Find where the given text appears and provide that cell's center as [X, Y] coordinate. 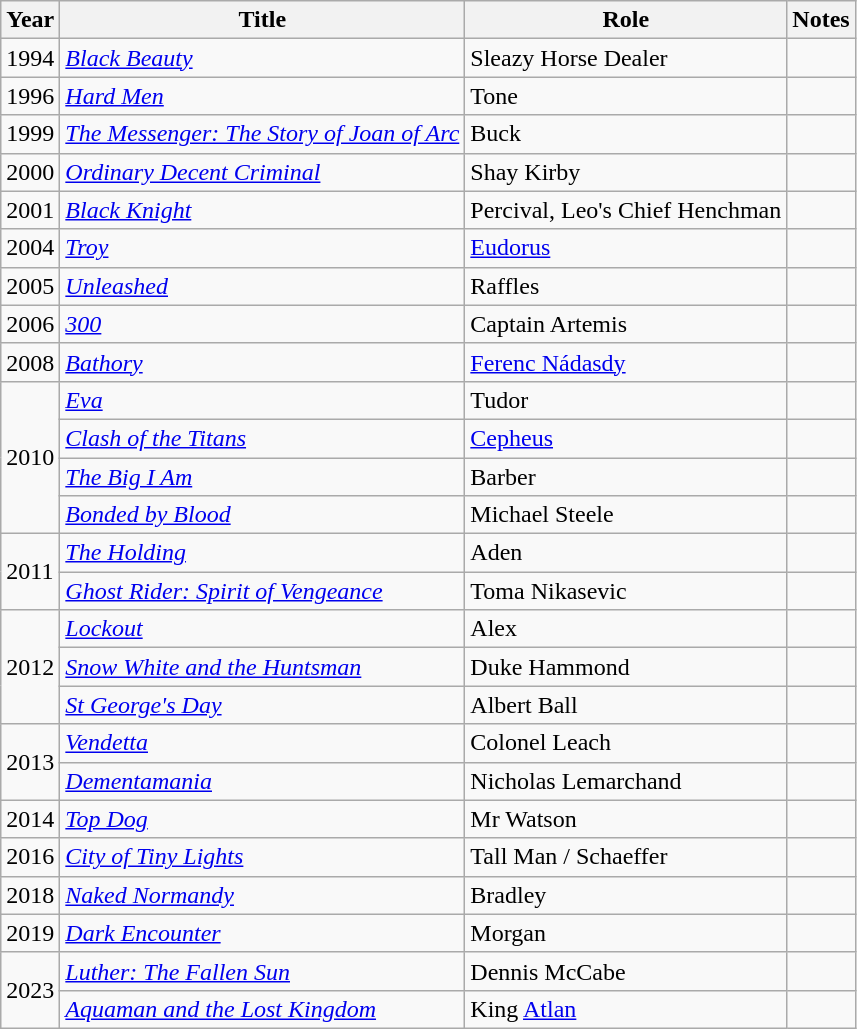
Eudorus [626, 248]
2023 [30, 990]
Sleazy Horse Dealer [626, 58]
Clash of the Titans [262, 438]
Bradley [626, 895]
Duke Hammond [626, 667]
Snow White and the Huntsman [262, 667]
Top Dog [262, 819]
Aden [626, 553]
Cepheus [626, 438]
Ferenc Nádasdy [626, 362]
2011 [30, 572]
Year [30, 20]
Black Beauty [262, 58]
Barber [626, 477]
Michael Steele [626, 515]
2014 [30, 819]
The Holding [262, 553]
Luther: The Fallen Sun [262, 971]
Toma Nikasevic [626, 591]
2018 [30, 895]
Tall Man / Schaeffer [626, 857]
Role [626, 20]
Albert Ball [626, 705]
Dementamania [262, 781]
2010 [30, 457]
Alex [626, 629]
2019 [30, 933]
Troy [262, 248]
Raffles [626, 286]
Ordinary Decent Criminal [262, 172]
2000 [30, 172]
Ghost Rider: Spirit of Vengeance [262, 591]
City of Tiny Lights [262, 857]
2006 [30, 324]
Percival, Leo's Chief Henchman [626, 210]
Dennis McCabe [626, 971]
Shay Kirby [626, 172]
St George's Day [262, 705]
The Big I Am [262, 477]
King Atlan [626, 1009]
Dark Encounter [262, 933]
2008 [30, 362]
The Messenger: The Story of Joan of Arc [262, 134]
Tudor [626, 400]
Notes [821, 20]
Morgan [626, 933]
1994 [30, 58]
Mr Watson [626, 819]
1996 [30, 96]
1999 [30, 134]
2004 [30, 248]
300 [262, 324]
Tone [626, 96]
Title [262, 20]
Colonel Leach [626, 743]
2005 [30, 286]
Black Knight [262, 210]
Lockout [262, 629]
Nicholas Lemarchand [626, 781]
Naked Normandy [262, 895]
2001 [30, 210]
2016 [30, 857]
Buck [626, 134]
Bonded by Blood [262, 515]
2012 [30, 667]
2013 [30, 762]
Aquaman and the Lost Kingdom [262, 1009]
Eva [262, 400]
Bathory [262, 362]
Vendetta [262, 743]
Hard Men [262, 96]
Captain Artemis [626, 324]
Unleashed [262, 286]
